Find where the given text appears and provide that cell's center as [X, Y] coordinate. 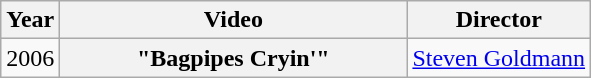
"Bagpipes Cryin'" [234, 58]
Year [30, 20]
Steven Goldmann [499, 58]
Director [499, 20]
Video [234, 20]
2006 [30, 58]
